Pinpoint the cell where the given text exists, returning its (X, Y) midpoint coordinate. 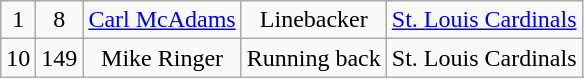
10 (18, 58)
Carl McAdams (162, 20)
1 (18, 20)
8 (60, 20)
Linebacker (314, 20)
149 (60, 58)
Running back (314, 58)
Mike Ringer (162, 58)
